Capture the cell that displays the provided text and extract its [X, Y] central coordinate. 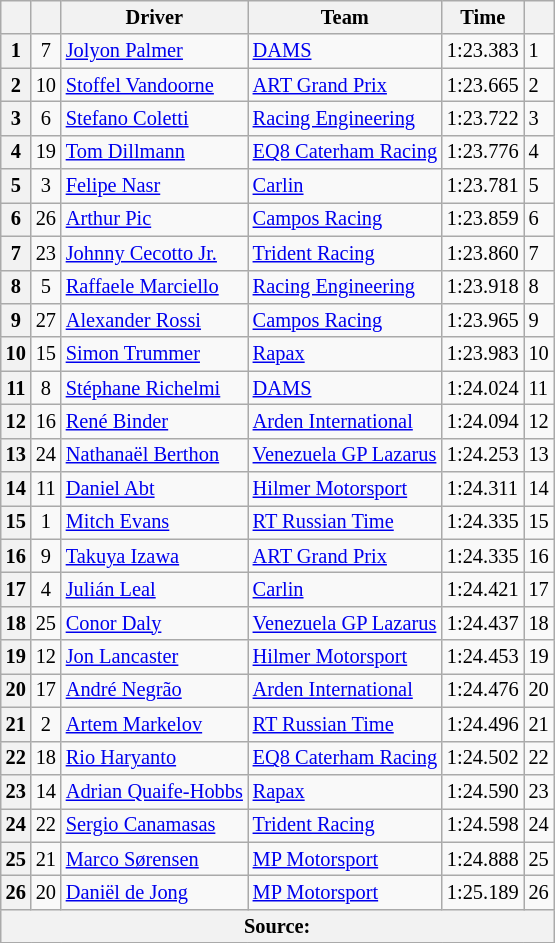
Jon Lancaster [154, 657]
1:23.383 [483, 51]
1:23.860 [483, 253]
1:25.189 [483, 892]
1:24.598 [483, 825]
Stoffel Vandoorne [154, 85]
Mitch Evans [154, 522]
1:24.437 [483, 623]
André Negrão [154, 690]
Julián Leal [154, 589]
Simon Trummer [154, 354]
1:24.502 [483, 758]
1:24.311 [483, 489]
Stéphane Richelmi [154, 388]
1:23.983 [483, 354]
1:24.496 [483, 724]
Johnny Cecotto Jr. [154, 253]
Artem Markelov [154, 724]
Conor Daly [154, 623]
Takuya Izawa [154, 556]
1:24.094 [483, 421]
Tom Dillmann [154, 152]
1:23.776 [483, 152]
1:24.453 [483, 657]
Daniël de Jong [154, 892]
Stefano Coletti [154, 118]
Marco Sørensen [154, 859]
René Binder [154, 421]
1:23.781 [483, 186]
1:24.253 [483, 455]
Jolyon Palmer [154, 51]
1:24.888 [483, 859]
27 [46, 320]
Daniel Abt [154, 489]
Rio Haryanto [154, 758]
Adrian Quaife-Hobbs [154, 791]
Felipe Nasr [154, 186]
1:23.965 [483, 320]
Alexander Rossi [154, 320]
1:24.590 [483, 791]
1:23.859 [483, 219]
Time [483, 17]
Nathanaël Berthon [154, 455]
Team [345, 17]
Arthur Pic [154, 219]
Sergio Canamasas [154, 825]
1:24.476 [483, 690]
1:23.665 [483, 85]
1:23.722 [483, 118]
1:24.024 [483, 388]
1:24.421 [483, 589]
Raffaele Marciello [154, 287]
1:23.918 [483, 287]
Source: [278, 926]
Driver [154, 17]
